Capture the cell that displays the provided text and extract its [x, y] central coordinate. 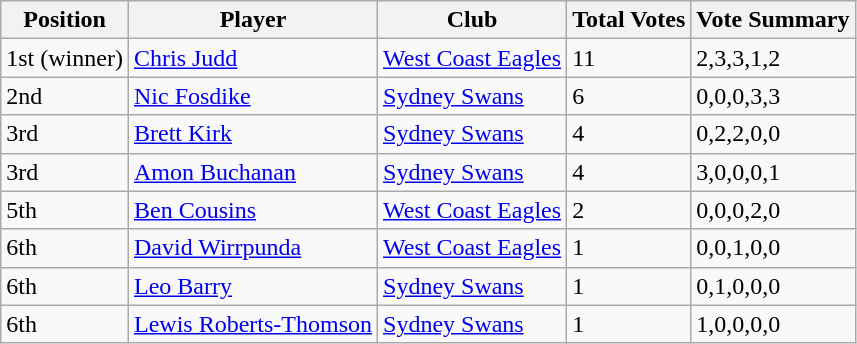
Player [252, 20]
2 [629, 210]
0,0,1,0,0 [773, 248]
Position [65, 20]
0,0,0,2,0 [773, 210]
Chris Judd [252, 58]
1,0,0,0,0 [773, 324]
6 [629, 96]
1st (winner) [65, 58]
11 [629, 58]
Club [472, 20]
3,0,0,0,1 [773, 172]
Lewis Roberts-Thomson [252, 324]
0,2,2,0,0 [773, 134]
5th [65, 210]
Amon Buchanan [252, 172]
2,3,3,1,2 [773, 58]
0,1,0,0,0 [773, 286]
Ben Cousins [252, 210]
Brett Kirk [252, 134]
Nic Fosdike [252, 96]
Total Votes [629, 20]
0,0,0,3,3 [773, 96]
David Wirrpunda [252, 248]
2nd [65, 96]
Leo Barry [252, 286]
Vote Summary [773, 20]
